Determine the [x, y] coordinate at the center of the cell enclosing the given text.  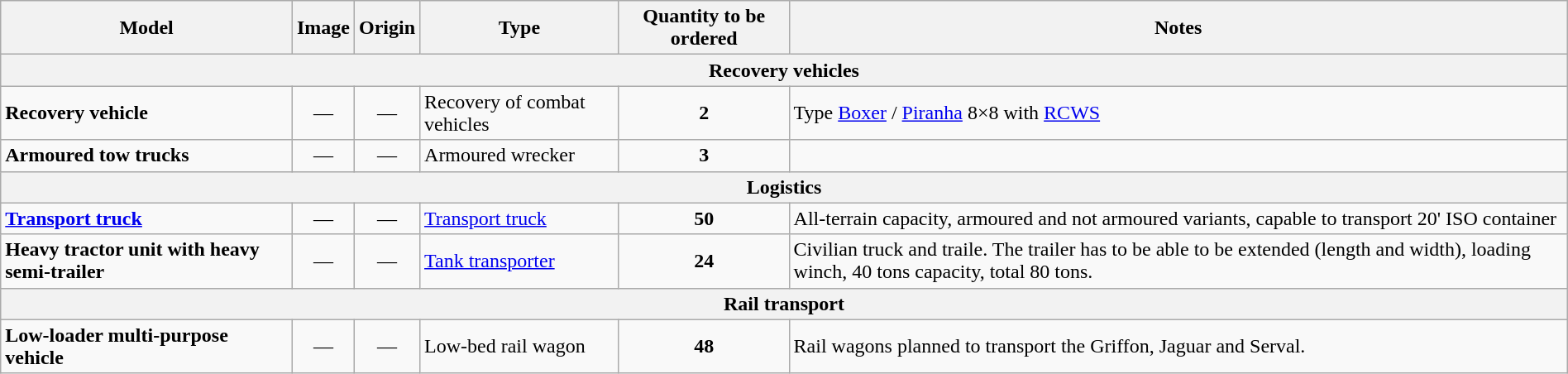
All-terrain capacity, armoured and not armoured variants, capable to transport 20' ISO container [1178, 218]
Recovery vehicles [784, 70]
Origin [387, 28]
Civilian truck and traile. The trailer has to be able to be extended (length and width), loading winch, 40 tons capacity, total 80 tons. [1178, 261]
3 [704, 156]
Armoured tow trucks [147, 156]
Quantity to be ordered [704, 28]
Heavy tractor unit with heavy semi-trailer [147, 261]
24 [704, 261]
Recovery vehicle [147, 113]
Image [323, 28]
Logistics [784, 187]
Notes [1178, 28]
Type [519, 28]
Low-bed rail wagon [519, 346]
Type Boxer / Piranha 8×8 with RCWS [1178, 113]
Armoured wrecker [519, 156]
Recovery of combat vehicles [519, 113]
Tank transporter [519, 261]
48 [704, 346]
50 [704, 218]
Rail wagons planned to transport the Griffon, Jaguar and Serval. [1178, 346]
Model [147, 28]
Rail transport [784, 304]
2 [704, 113]
Low-loader multi-purpose vehicle [147, 346]
